Detect which cell encompasses the target text, then output its (x, y) center coordinate. 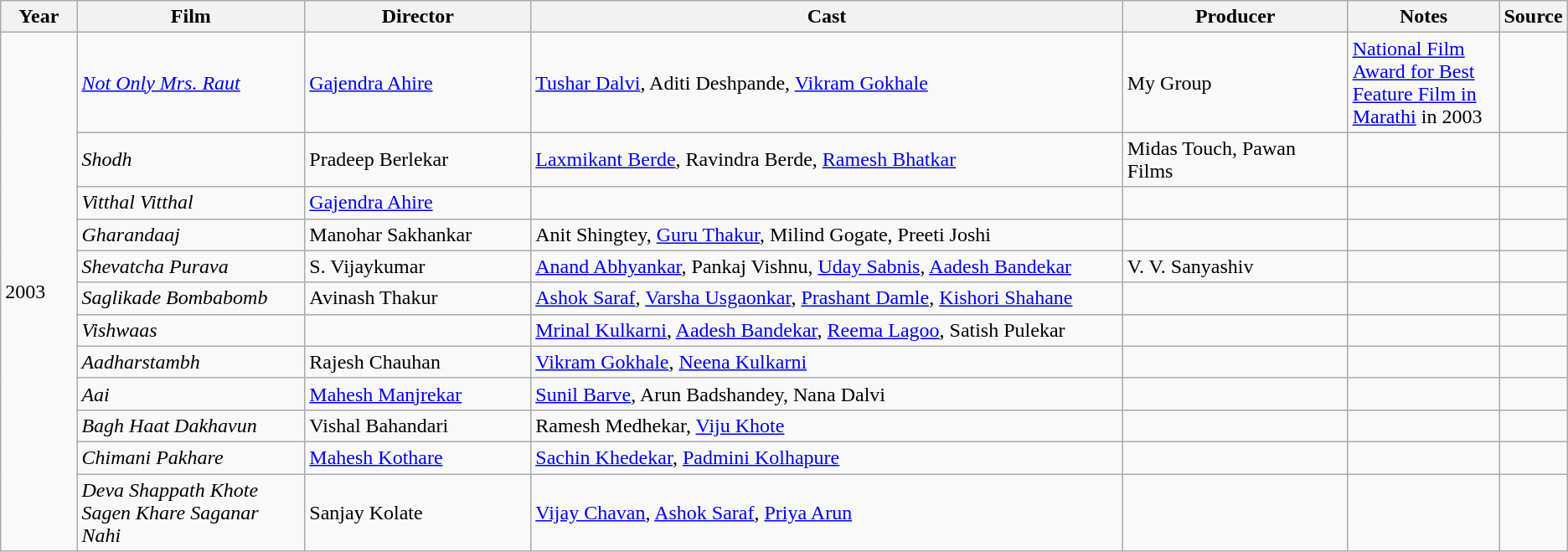
Pradeep Berlekar (418, 159)
Sachin Khedekar, Padmini Kolhapure (827, 457)
Vishwaas (191, 330)
Saglikade Bombabomb (191, 298)
Bagh Haat Dakhavun (191, 426)
Film (191, 17)
Not Only Mrs. Raut (191, 82)
Shodh (191, 159)
Anand Abhyankar, Pankaj Vishnu, Uday Sabnis, Aadesh Bandekar (827, 266)
Laxmikant Berde, Ravindra Berde, Ramesh Bhatkar (827, 159)
Rajesh Chauhan (418, 362)
Tushar Dalvi, Aditi Deshpande, Vikram Gokhale (827, 82)
Director (418, 17)
Sanjay Kolate (418, 513)
Midas Touch, Pawan Films (1235, 159)
V. V. Sanyashiv (1235, 266)
Manohar Sakhankar (418, 235)
Year (39, 17)
Gharandaaj (191, 235)
National Film Award for Best Feature Film in Marathi in 2003 (1424, 82)
Deva Shappath Khote Sagen Khare Saganar Nahi (191, 513)
Avinash Thakur (418, 298)
Aadharstambh (191, 362)
Sunil Barve, Arun Badshandey, Nana Dalvi (827, 394)
Ramesh Medhekar, Viju Khote (827, 426)
Vitthal Vitthal (191, 203)
Mahesh Manjrekar (418, 394)
Vijay Chavan, Ashok Saraf, Priya Arun (827, 513)
Anit Shingtey, Guru Thakur, Milind Gogate, Preeti Joshi (827, 235)
My Group (1235, 82)
Vishal Bahandari (418, 426)
Ashok Saraf, Varsha Usgaonkar, Prashant Damle, Kishori Shahane (827, 298)
Producer (1235, 17)
S. Vijaykumar (418, 266)
Shevatcha Purava (191, 266)
Cast (827, 17)
Notes (1424, 17)
2003 (39, 291)
Mahesh Kothare (418, 457)
Vikram Gokhale, Neena Kulkarni (827, 362)
Chimani Pakhare (191, 457)
Aai (191, 394)
Mrinal Kulkarni, Aadesh Bandekar, Reema Lagoo, Satish Pulekar (827, 330)
Source (1533, 17)
